Return (x, y) of the center of cell containing provided text 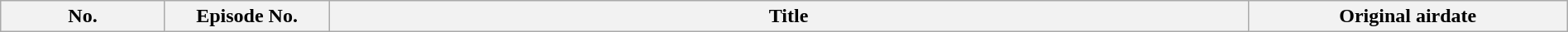
Episode No. (246, 16)
No. (83, 16)
Original airdate (1408, 16)
Title (789, 16)
